Search for the cell housing the specified text and yield its [x, y] center coordinate. 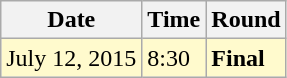
Time [174, 20]
July 12, 2015 [72, 58]
Final [246, 58]
Date [72, 20]
Round [246, 20]
8:30 [174, 58]
